Determine the (x, y) coordinate at the center of the cell enclosing the given text.  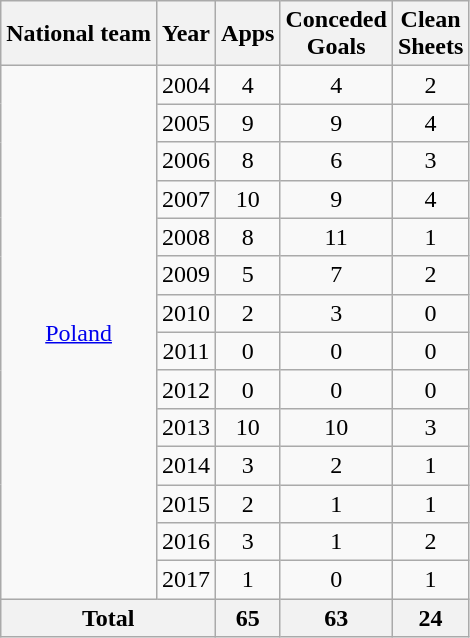
63 (336, 618)
2006 (186, 161)
2008 (186, 237)
ConcededGoals (336, 34)
2013 (186, 427)
2009 (186, 275)
Poland (79, 332)
7 (336, 275)
24 (430, 618)
2004 (186, 85)
11 (336, 237)
National team (79, 34)
2015 (186, 503)
2011 (186, 351)
2007 (186, 199)
Total (108, 618)
5 (248, 275)
Apps (248, 34)
2012 (186, 389)
Year (186, 34)
CleanSheets (430, 34)
65 (248, 618)
2005 (186, 123)
2017 (186, 580)
2010 (186, 313)
6 (336, 161)
2016 (186, 542)
2014 (186, 465)
